Pinpoint the cell where the given text exists, returning its (X, Y) midpoint coordinate. 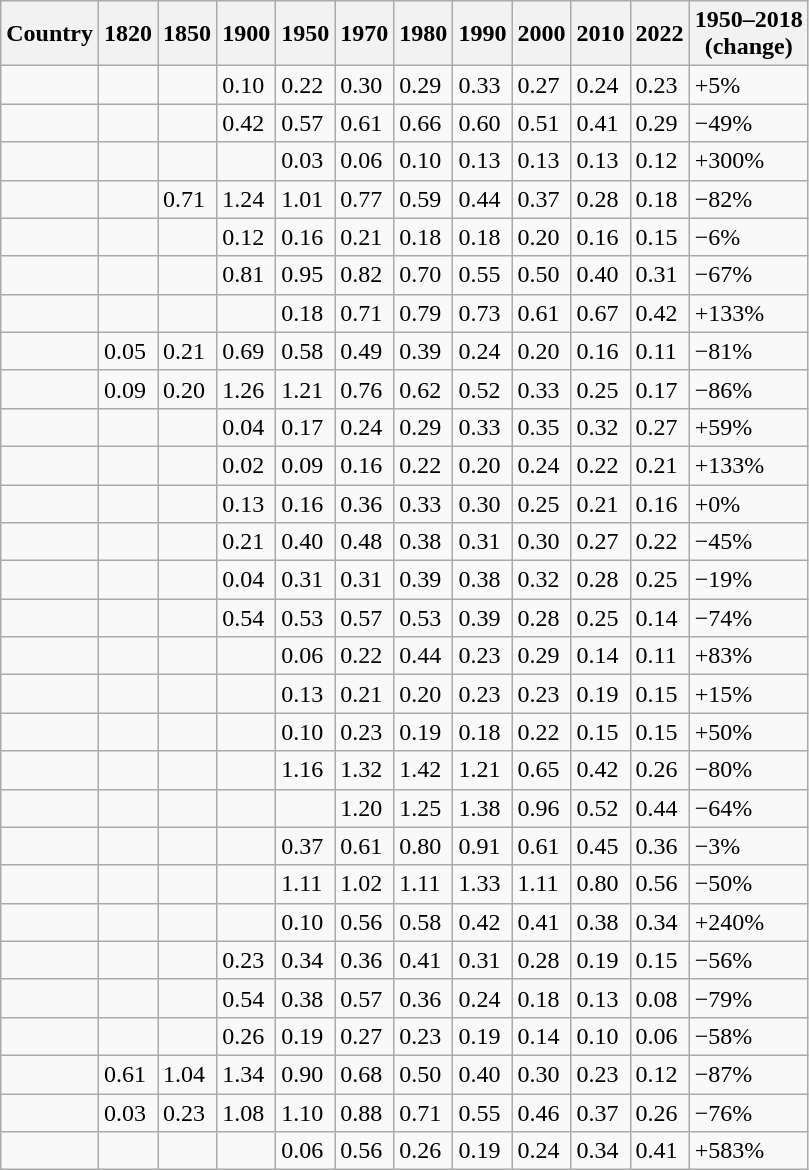
1900 (246, 34)
1.32 (364, 770)
1950 (306, 34)
0.70 (424, 275)
+240% (748, 922)
−58% (748, 1036)
0.46 (542, 1113)
0.67 (600, 313)
0.68 (364, 1074)
1.42 (424, 770)
1.34 (246, 1074)
−19% (748, 580)
−67% (748, 275)
−80% (748, 770)
1.25 (424, 808)
−81% (748, 351)
0.60 (482, 123)
1.04 (188, 1074)
−45% (748, 542)
−50% (748, 884)
1.08 (246, 1113)
+5% (748, 85)
−74% (748, 618)
0.45 (600, 846)
0.59 (424, 199)
−87% (748, 1074)
0.48 (364, 542)
−86% (748, 389)
+83% (748, 656)
−49% (748, 123)
0.62 (424, 389)
0.08 (660, 998)
−64% (748, 808)
−56% (748, 960)
0.73 (482, 313)
2022 (660, 34)
0.35 (542, 427)
1.26 (246, 389)
−3% (748, 846)
2000 (542, 34)
1970 (364, 34)
0.77 (364, 199)
1.01 (306, 199)
+15% (748, 694)
−82% (748, 199)
0.05 (128, 351)
1980 (424, 34)
1.10 (306, 1113)
0.95 (306, 275)
+59% (748, 427)
0.51 (542, 123)
0.96 (542, 808)
0.65 (542, 770)
1.20 (364, 808)
+583% (748, 1151)
0.49 (364, 351)
1950–2018(change) (748, 34)
Country (50, 34)
−6% (748, 237)
0.81 (246, 275)
−79% (748, 998)
0.69 (246, 351)
1.02 (364, 884)
0.02 (246, 465)
1.16 (306, 770)
0.66 (424, 123)
0.76 (364, 389)
0.79 (424, 313)
1820 (128, 34)
1990 (482, 34)
1.24 (246, 199)
+50% (748, 732)
−76% (748, 1113)
2010 (600, 34)
0.90 (306, 1074)
1.38 (482, 808)
0.88 (364, 1113)
1.33 (482, 884)
0.91 (482, 846)
0.82 (364, 275)
+300% (748, 161)
+0% (748, 503)
1850 (188, 34)
